For the text-containing cell, return its midpoint in [X, Y] coordinate format. 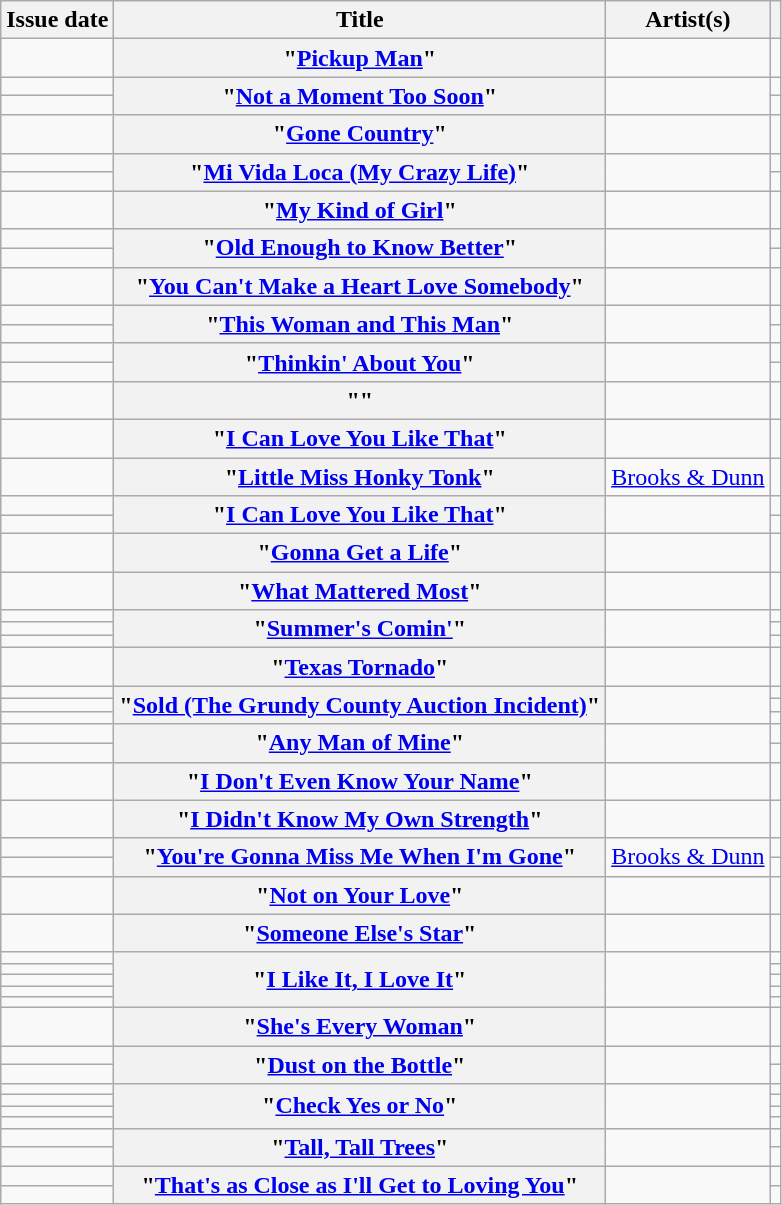
"Old Enough to Know Better" [360, 248]
"Dust on the Bottle" [360, 1065]
"Not on Your Love" [360, 895]
"Gonna Get a Life" [360, 553]
"She's Every Woman" [360, 1027]
"Someone Else's Star" [360, 933]
Issue date [58, 20]
"" [360, 400]
"Not a Moment Too Soon" [360, 96]
"Thinkin' About You" [360, 362]
"You're Gonna Miss Me When I'm Gone" [360, 857]
"I Didn't Know My Own Strength" [360, 819]
"Any Man of Mine" [360, 743]
"Texas Tornado" [360, 667]
Artist(s) [688, 20]
"You Can't Make a Heart Love Somebody" [360, 286]
"Pickup Man" [360, 58]
Title [360, 20]
"What Mattered Most" [360, 591]
"My Kind of Girl" [360, 210]
"I Don't Even Know Your Name" [360, 781]
"Check Yes or No" [360, 1106]
"Gone Country" [360, 134]
"Little Miss Honky Tonk" [360, 477]
"I Like It, I Love It" [360, 980]
"This Woman and This Man" [360, 324]
"Mi Vida Loca (My Crazy Life)" [360, 172]
"Sold (The Grundy County Auction Incident)" [360, 705]
"Summer's Comin'" [360, 629]
"That's as Close as I'll Get to Loving You" [360, 1185]
"Tall, Tall Trees" [360, 1147]
